Capture the cell that displays the provided text and extract its (x, y) central coordinate. 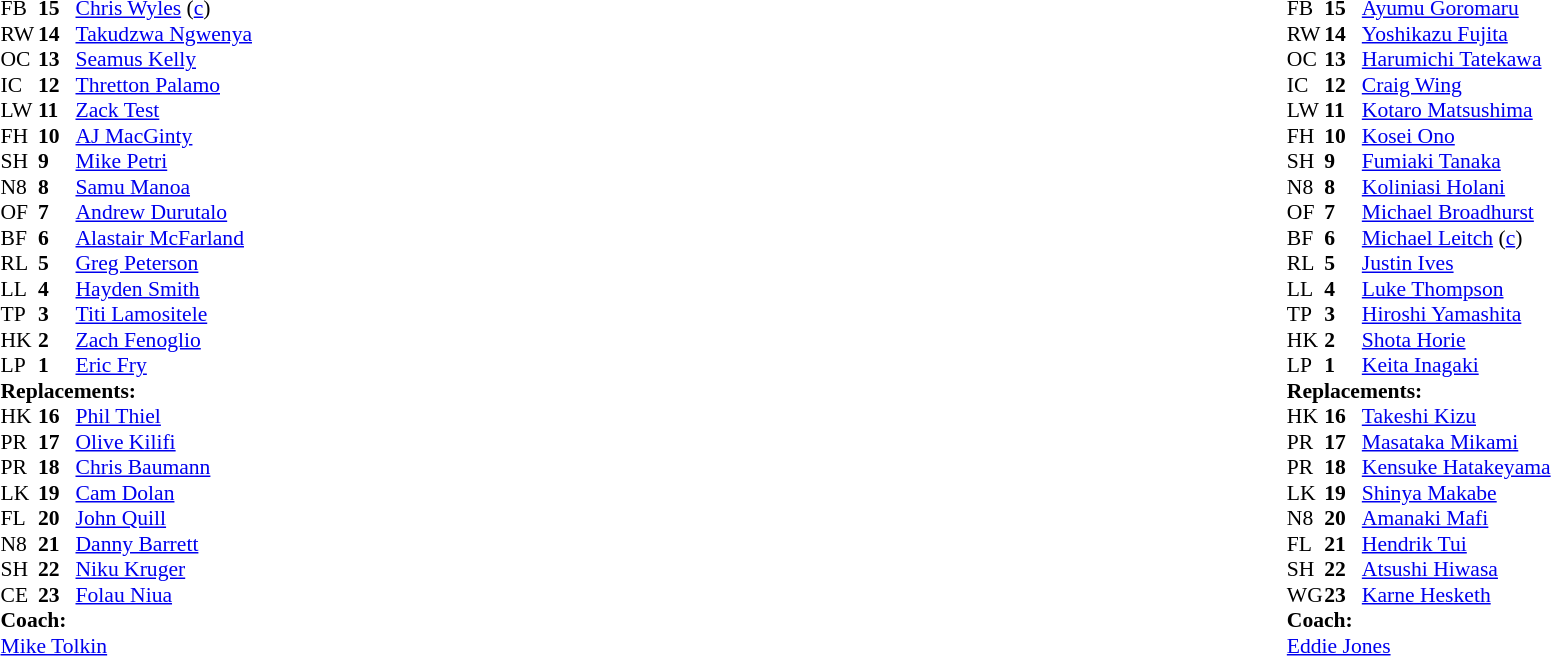
WG (1306, 595)
Justin Ives (1456, 263)
Eric Fry (164, 365)
Takudzwa Ngwenya (164, 34)
Mike Petri (164, 161)
Hiroshi Yamashita (1456, 315)
Folau Niua (164, 595)
Danny Barrett (164, 544)
Fumiaki Tanaka (1456, 161)
Phil Thiel (164, 417)
Masataka Mikami (1456, 442)
Greg Peterson (164, 263)
Kensuke Hatakeyama (1456, 467)
Luke Thompson (1456, 289)
Michael Leitch (c) (1456, 238)
Keita Inagaki (1456, 365)
Niku Kruger (164, 569)
Yoshikazu Fujita (1456, 34)
Karne Hesketh (1456, 595)
Hayden Smith (164, 289)
Harumichi Tatekawa (1456, 59)
Kotaro Matsushima (1456, 111)
Koliniasi Holani (1456, 187)
Hendrik Tui (1456, 544)
Zack Test (164, 111)
Seamus Kelly (164, 59)
Cam Dolan (164, 493)
Shinya Makabe (1456, 493)
Chris Baumann (164, 467)
Takeshi Kizu (1456, 417)
Alastair McFarland (164, 238)
AJ MacGinty (164, 136)
Shota Horie (1456, 340)
Andrew Durutalo (164, 213)
CE (19, 595)
Zach Fenoglio (164, 340)
Michael Broadhurst (1456, 213)
Atsushi Hiwasa (1456, 569)
John Quill (164, 519)
Olive Kilifi (164, 442)
Samu Manoa (164, 187)
Kosei Ono (1456, 136)
Titi Lamositele (164, 315)
Thretton Palamo (164, 85)
Craig Wing (1456, 85)
Amanaki Mafi (1456, 519)
